Scan for the cell matching the given text and deliver its (x, y) coordinate at center. 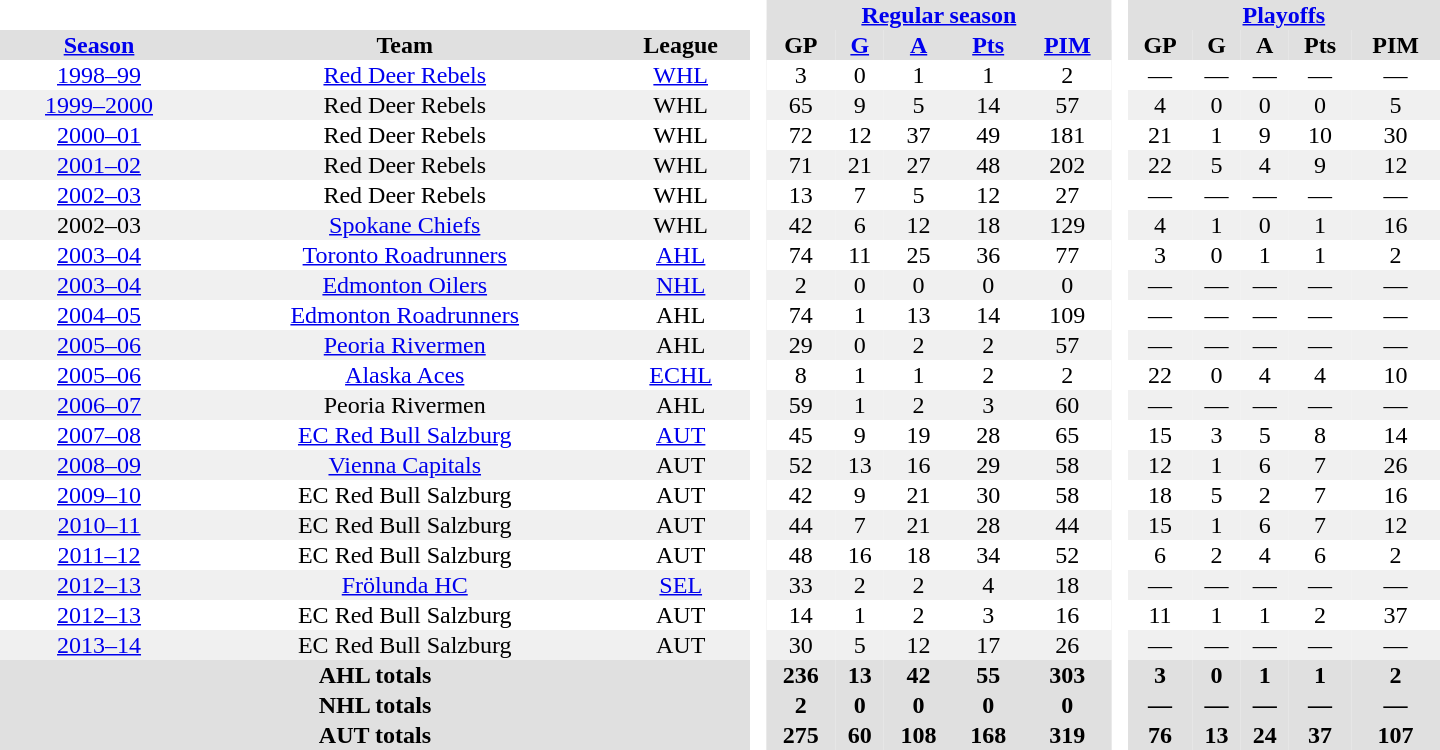
Season (99, 45)
NHL totals (375, 705)
25 (919, 255)
49 (988, 135)
19 (919, 435)
Spokane Chiefs (404, 225)
17 (988, 645)
33 (801, 585)
Alaska Aces (404, 375)
League (680, 45)
59 (801, 405)
2009–10 (99, 495)
2013–14 (99, 645)
1998–99 (99, 75)
Regular season (939, 15)
108 (919, 735)
107 (1396, 735)
NHL (680, 285)
319 (1068, 735)
24 (1265, 735)
168 (988, 735)
77 (1068, 255)
AUT totals (375, 735)
2010–11 (99, 525)
36 (988, 255)
2006–07 (99, 405)
Edmonton Roadrunners (404, 315)
2007–08 (99, 435)
109 (1068, 315)
236 (801, 675)
202 (1068, 165)
Team (404, 45)
Edmonton Oilers (404, 285)
2008–09 (99, 465)
181 (1068, 135)
2001–02 (99, 165)
Playoffs (1284, 15)
275 (801, 735)
2004–05 (99, 315)
72 (801, 135)
129 (1068, 225)
55 (988, 675)
34 (988, 555)
45 (801, 435)
2000–01 (99, 135)
SEL (680, 585)
2011–12 (99, 555)
Frölunda HC (404, 585)
303 (1068, 675)
71 (801, 165)
Toronto Roadrunners (404, 255)
AHL totals (375, 675)
1999–2000 (99, 105)
76 (1160, 735)
ECHL (680, 375)
Vienna Capitals (404, 465)
